Locate the cell with the specified text and output its [X, Y] center coordinate. 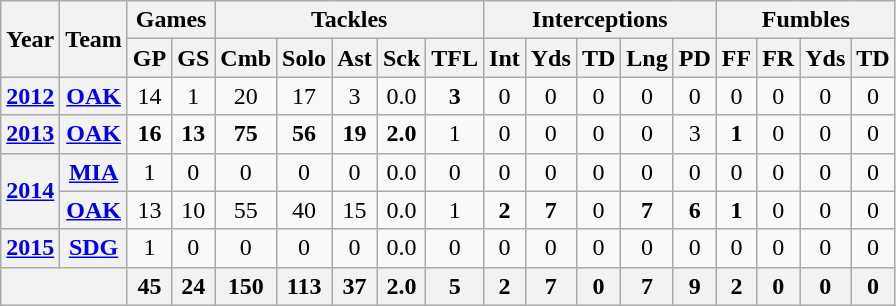
55 [246, 210]
45 [149, 286]
Cmb [246, 58]
Team [94, 39]
SDG [94, 248]
TFL [455, 58]
17 [304, 96]
2013 [30, 134]
Lng [647, 58]
16 [149, 134]
15 [355, 210]
FR [778, 58]
FF [736, 58]
20 [246, 96]
150 [246, 286]
19 [355, 134]
2015 [30, 248]
56 [304, 134]
Interceptions [600, 20]
GP [149, 58]
PD [694, 58]
Tackles [350, 20]
6 [694, 210]
Int [505, 58]
113 [304, 286]
37 [355, 286]
Games [170, 20]
MIA [94, 172]
5 [455, 286]
24 [194, 286]
40 [304, 210]
10 [194, 210]
Fumbles [806, 20]
9 [694, 286]
Solo [304, 58]
14 [149, 96]
Ast [355, 58]
2014 [30, 191]
2012 [30, 96]
75 [246, 134]
Sck [401, 58]
Year [30, 39]
GS [194, 58]
